Detect which cell encompasses the target text, then output its (X, Y) center coordinate. 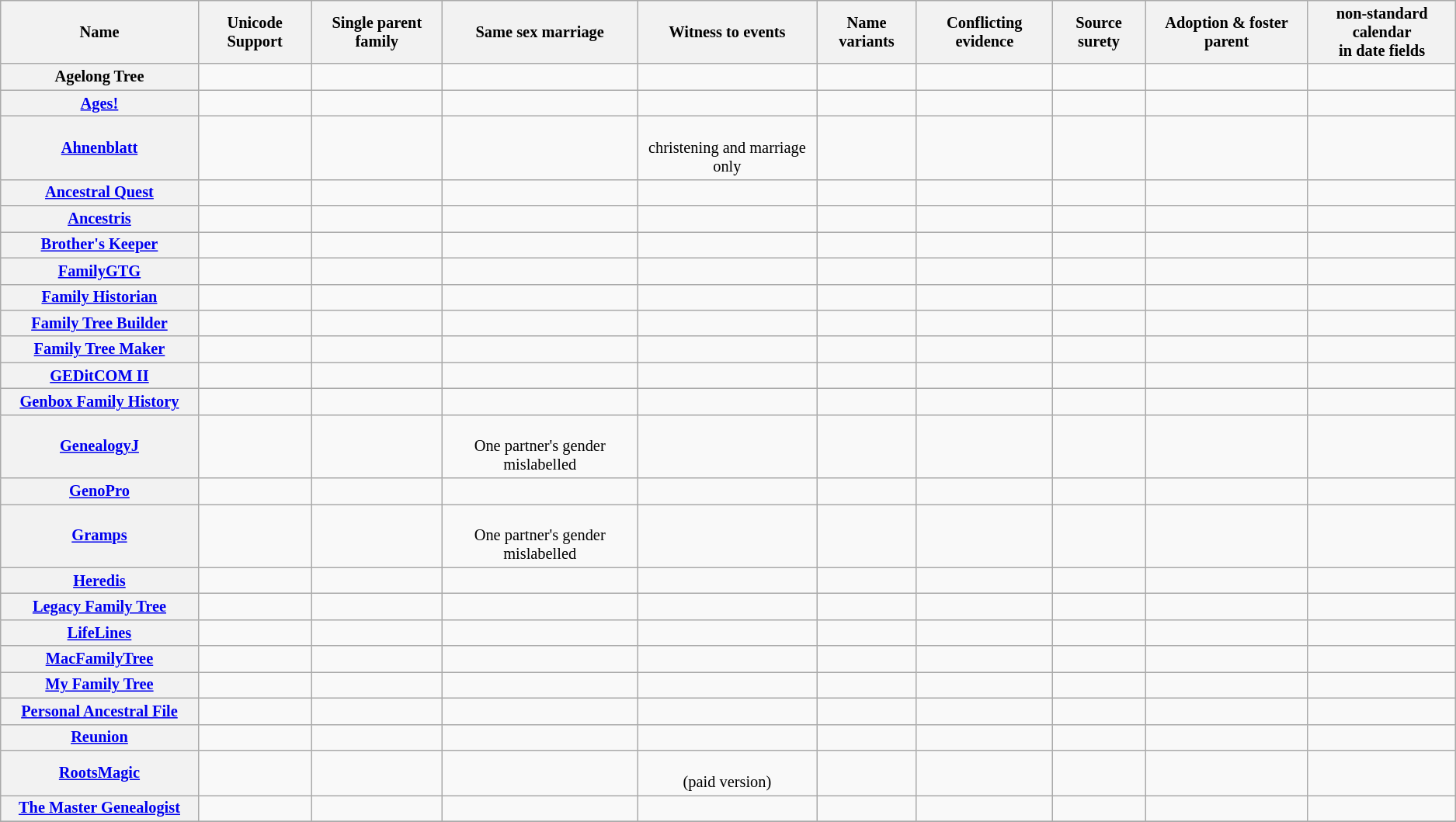
Heredis (99, 581)
Family Historian (99, 297)
GenealogyJ (99, 446)
christening and marriage only (727, 147)
The Master Genealogist (99, 808)
FamilyGTG (99, 271)
non-standard calendarin date fields (1382, 32)
Adoption & foster parent (1227, 32)
MacFamilyTree (99, 659)
Ancestral Quest (99, 192)
GEDitCOM II (99, 376)
Personal Ancestral File (99, 711)
Reunion (99, 737)
Genbox Family History (99, 401)
Legacy Family Tree (99, 606)
Witness to events (727, 32)
Ages! (99, 103)
Brother's Keeper (99, 245)
Ahnenblatt (99, 147)
RootsMagic (99, 772)
Family Tree Builder (99, 323)
Conflicting evidence (985, 32)
Ancestris (99, 219)
LifeLines (99, 633)
GenoPro (99, 491)
Agelong Tree (99, 77)
Same sex marriage (540, 32)
Source surety (1099, 32)
Gramps (99, 536)
My Family Tree (99, 685)
(paid version) (727, 772)
Unicode Support (255, 32)
Family Tree Maker (99, 349)
Single parent family (377, 32)
Name variants (867, 32)
Name (99, 32)
